Identify which cell holds the provided text, then report its [X, Y] central coordinate. 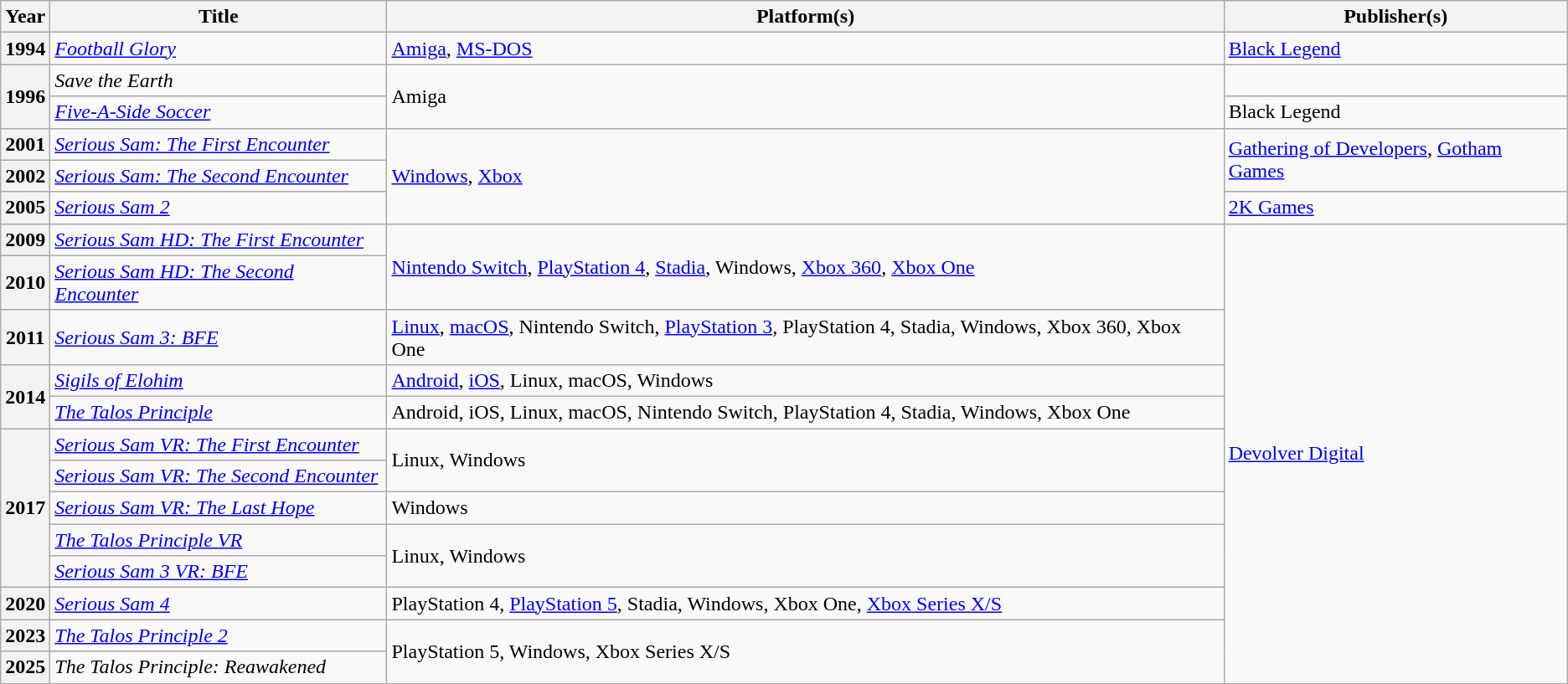
Serious Sam: The Second Encounter [219, 176]
Android, iOS, Linux, macOS, Nintendo Switch, PlayStation 4, Stadia, Windows, Xbox One [806, 412]
The Talos Principle VR [219, 540]
Serious Sam HD: The Second Encounter [219, 283]
2025 [25, 667]
Serious Sam 2 [219, 208]
Windows, Xbox [806, 176]
Serious Sam: The First Encounter [219, 144]
PlayStation 5, Windows, Xbox Series X/S [806, 651]
2002 [25, 176]
Devolver Digital [1395, 454]
2K Games [1395, 208]
1996 [25, 96]
Title [219, 17]
1994 [25, 49]
2014 [25, 396]
Amiga, MS-DOS [806, 49]
Year [25, 17]
Sigils of Elohim [219, 380]
Serious Sam VR: The Last Hope [219, 508]
Save the Earth [219, 80]
2005 [25, 208]
The Talos Principle 2 [219, 635]
Serious Sam 3 VR: BFE [219, 572]
Football Glory [219, 49]
Serious Sam 3: BFE [219, 337]
Platform(s) [806, 17]
2001 [25, 144]
Serious Sam HD: The First Encounter [219, 239]
Nintendo Switch, PlayStation 4, Stadia, Windows, Xbox 360, Xbox One [806, 266]
Gathering of Developers, Gotham Games [1395, 160]
Android, iOS, Linux, macOS, Windows [806, 380]
Serious Sam 4 [219, 604]
2010 [25, 283]
Five-A-Side Soccer [219, 112]
The Talos Principle: Reawakened [219, 667]
Amiga [806, 96]
PlayStation 4, PlayStation 5, Stadia, Windows, Xbox One, Xbox Series X/S [806, 604]
2020 [25, 604]
2011 [25, 337]
Publisher(s) [1395, 17]
Serious Sam VR: The First Encounter [219, 445]
Windows [806, 508]
2017 [25, 508]
Linux, macOS, Nintendo Switch, PlayStation 3, PlayStation 4, Stadia, Windows, Xbox 360, Xbox One [806, 337]
2009 [25, 239]
The Talos Principle [219, 412]
2023 [25, 635]
Serious Sam VR: The Second Encounter [219, 476]
